Find where the given text appears and provide that cell's center as [x, y] coordinate. 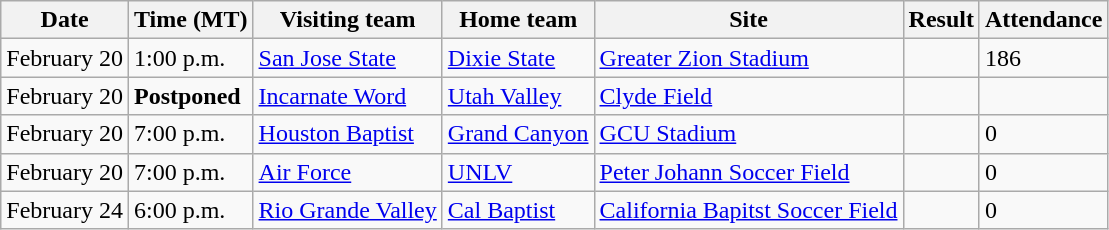
California Bapitst Soccer Field [748, 210]
Home team [518, 20]
6:00 p.m. [190, 210]
Site [748, 20]
Dixie State [518, 58]
Date [65, 20]
Attendance [1043, 20]
Time (MT) [190, 20]
Result [941, 20]
Postponed [190, 96]
1:00 p.m. [190, 58]
UNLV [518, 172]
February 24 [65, 210]
186 [1043, 58]
Utah Valley [518, 96]
Grand Canyon [518, 134]
Clyde Field [748, 96]
GCU Stadium [748, 134]
Peter Johann Soccer Field [748, 172]
Air Force [348, 172]
Greater Zion Stadium [748, 58]
San Jose State [348, 58]
Cal Baptist [518, 210]
Incarnate Word [348, 96]
Rio Grande Valley [348, 210]
Houston Baptist [348, 134]
Visiting team [348, 20]
